Return (x, y) of the center of cell containing provided text 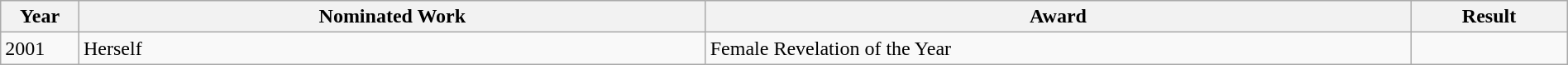
Year (40, 17)
2001 (40, 48)
Result (1489, 17)
Herself (392, 48)
Female Revelation of the Year (1059, 48)
Award (1059, 17)
Nominated Work (392, 17)
